Identify which cell holds the provided text, then report its [x, y] central coordinate. 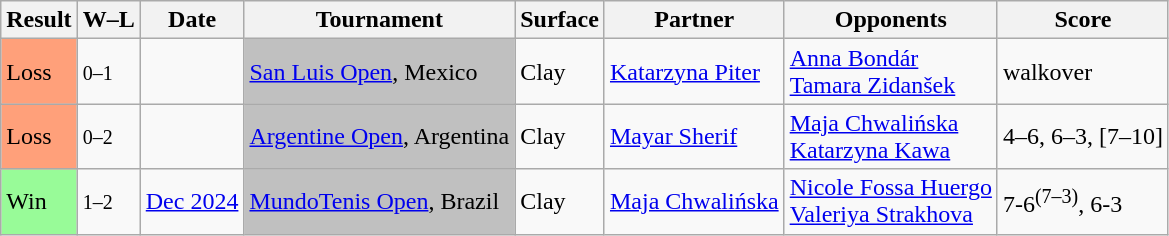
Opponents [890, 20]
Partner [694, 20]
Date [192, 20]
Score [1082, 20]
Nicole Fossa Huergo Valeriya Strakhova [890, 202]
Mayar Sherif [694, 136]
W–L [108, 20]
Surface [560, 20]
Argentine Open, Argentina [380, 136]
Tournament [380, 20]
7-6(7–3), 6-3 [1082, 202]
Result [39, 20]
0–2 [108, 136]
Maja Chwalińska [694, 202]
Win [39, 202]
walkover [1082, 72]
San Luis Open, Mexico [380, 72]
Maja Chwalińska Katarzyna Kawa [890, 136]
MundoTenis Open, Brazil [380, 202]
Dec 2024 [192, 202]
4–6, 6–3, [7–10] [1082, 136]
Anna Bondár Tamara Zidanšek [890, 72]
Katarzyna Piter [694, 72]
1–2 [108, 202]
0–1 [108, 72]
